Find where the given text appears and provide that cell's center as (x, y) coordinate. 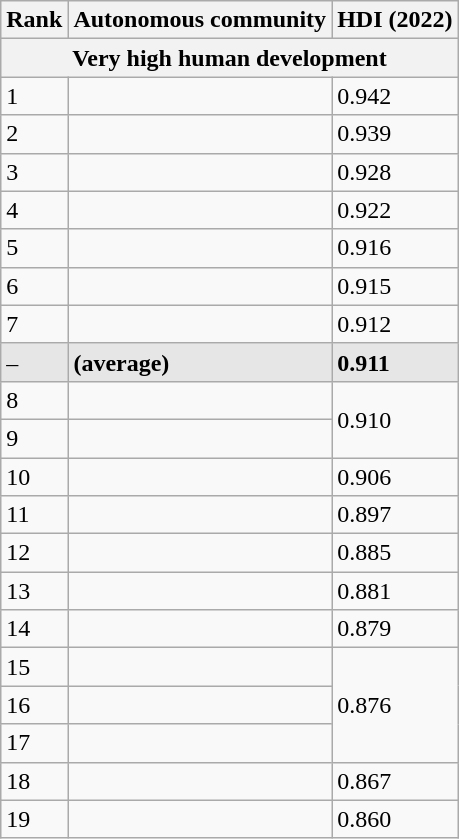
12 (34, 553)
18 (34, 781)
3 (34, 172)
17 (34, 743)
11 (34, 515)
13 (34, 591)
9 (34, 438)
HDI (2022) (395, 20)
0.897 (395, 515)
0.910 (395, 419)
0.922 (395, 210)
0.906 (395, 477)
6 (34, 286)
0.912 (395, 324)
1 (34, 96)
19 (34, 819)
10 (34, 477)
0.879 (395, 629)
0.867 (395, 781)
0.911 (395, 362)
Very high human development (230, 58)
0.881 (395, 591)
14 (34, 629)
16 (34, 705)
7 (34, 324)
0.885 (395, 553)
15 (34, 667)
Rank (34, 20)
4 (34, 210)
– (34, 362)
0.876 (395, 705)
(average) (200, 362)
2 (34, 134)
Autonomous community (200, 20)
0.939 (395, 134)
0.860 (395, 819)
8 (34, 400)
0.928 (395, 172)
0.916 (395, 248)
0.915 (395, 286)
5 (34, 248)
0.942 (395, 96)
